Locate the cell with the specified text and output its (x, y) center coordinate. 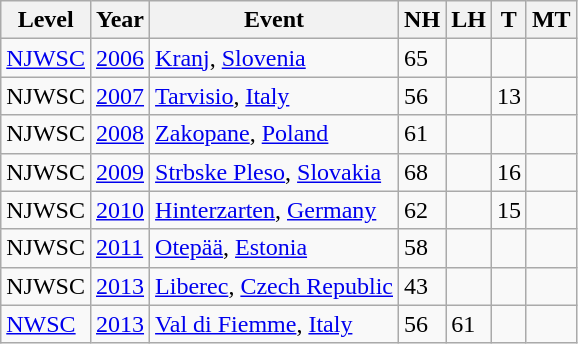
16 (508, 172)
NWSC (46, 324)
Year (120, 20)
T (508, 20)
2006 (120, 58)
2008 (120, 134)
Liberec, Czech Republic (274, 286)
68 (422, 172)
Kranj, Slovenia (274, 58)
Otepää, Estonia (274, 248)
65 (422, 58)
2009 (120, 172)
Hinterzarten, Germany (274, 210)
MT (551, 20)
13 (508, 96)
LH (469, 20)
Zakopane, Poland (274, 134)
Tarvisio, Italy (274, 96)
58 (422, 248)
Level (46, 20)
2007 (120, 96)
15 (508, 210)
62 (422, 210)
Event (274, 20)
2010 (120, 210)
2011 (120, 248)
Strbske Pleso, Slovakia (274, 172)
Val di Fiemme, Italy (274, 324)
43 (422, 286)
NH (422, 20)
